Return the [X, Y] coordinate for the center point of the cell that contains the specified text.  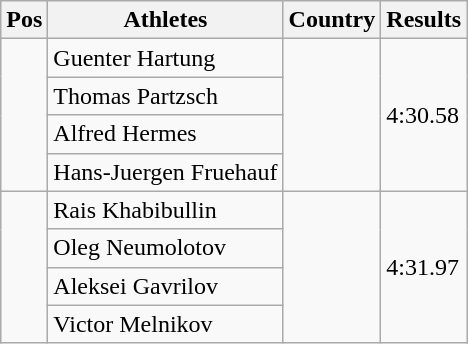
Victor Melnikov [166, 324]
Aleksei Gavrilov [166, 286]
Rais Khabibullin [166, 210]
Results [424, 20]
Guenter Hartung [166, 58]
Alfred Hermes [166, 134]
Country [332, 20]
Hans-Juergen Fruehauf [166, 172]
Athletes [166, 20]
Thomas Partzsch [166, 96]
Pos [24, 20]
Oleg Neumolotov [166, 248]
4:31.97 [424, 267]
4:30.58 [424, 115]
